Pinpoint the cell where the given text exists, returning its [x, y] midpoint coordinate. 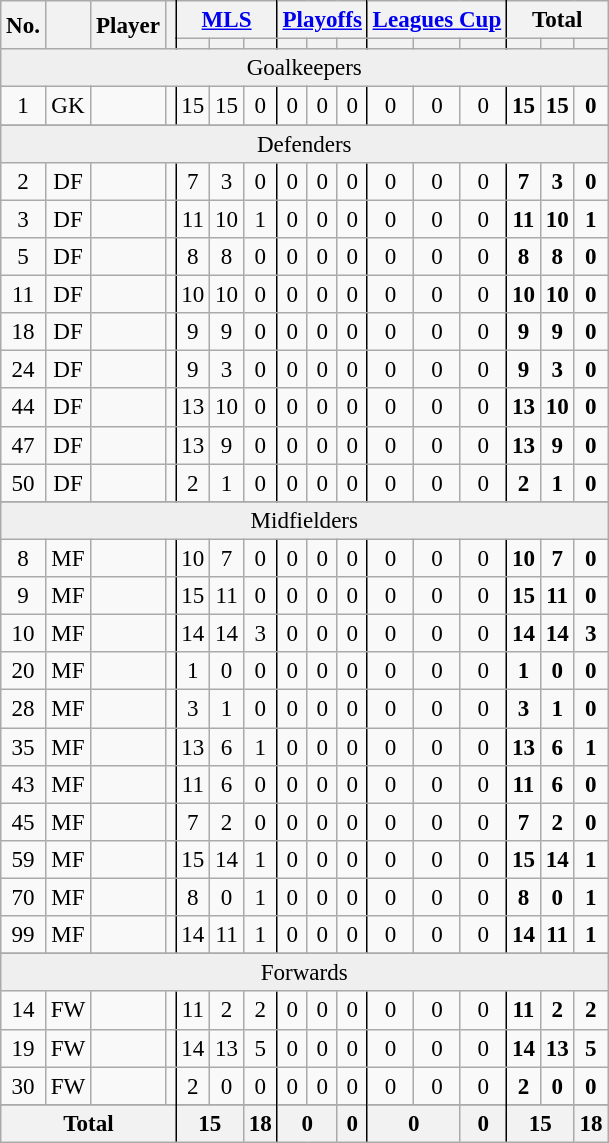
99 [24, 935]
20 [24, 671]
70 [24, 898]
Playoffs [322, 20]
No. [24, 25]
Forwards [304, 973]
43 [24, 785]
Midfielders [304, 521]
59 [24, 860]
MLS [226, 20]
Defenders [304, 144]
Goalkeepers [304, 68]
45 [24, 822]
44 [24, 408]
Player [128, 25]
GK [68, 106]
35 [24, 747]
28 [24, 709]
19 [24, 1048]
Leagues Cup [436, 20]
50 [24, 483]
24 [24, 370]
30 [24, 1086]
47 [24, 445]
